Extract the (x, y) coordinate from the center of the cell holding the provided text.  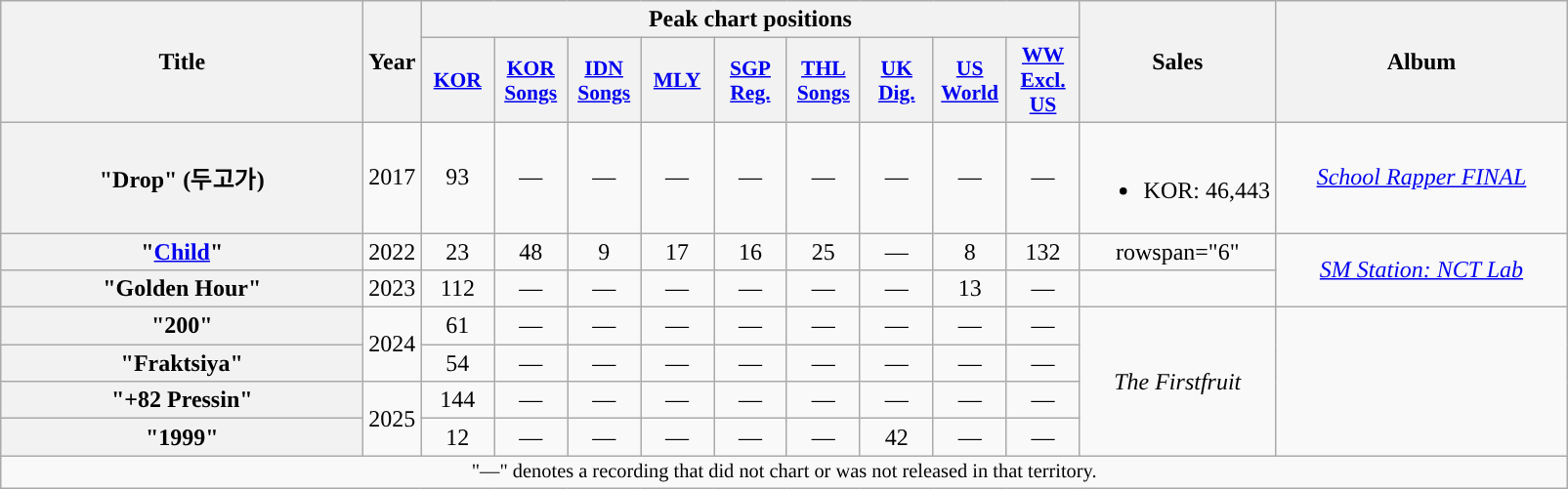
"—" denotes a recording that did not chart or was not released in that territory. (784, 472)
Peak chart positions (750, 20)
Sales (1177, 62)
23 (457, 251)
112 (457, 289)
144 (457, 400)
SGPReg. (750, 80)
2024 (393, 345)
"1999" (182, 437)
54 (457, 363)
2017 (393, 178)
93 (457, 178)
25 (823, 251)
The Firstfruit (1177, 382)
"Golden Hour" (182, 289)
132 (1043, 251)
Title (182, 62)
2022 (393, 251)
KORSongs (531, 80)
"200" (182, 326)
USWorld (969, 80)
16 (750, 251)
KOR: 46,443 (1177, 178)
rowspan="6" (1177, 251)
48 (531, 251)
School Rapper FINAL (1420, 178)
42 (897, 437)
"+82 Pressin" (182, 400)
Year (393, 62)
UK Dig. (897, 80)
13 (969, 289)
MLY (678, 80)
9 (604, 251)
2023 (393, 289)
KOR (457, 80)
Album (1420, 62)
THLSongs (823, 80)
12 (457, 437)
"Drop" (두고가) (182, 178)
61 (457, 326)
WWExcl.US (1043, 80)
"Child" (182, 251)
IDNSongs (604, 80)
8 (969, 251)
SM Station: NCT Lab (1420, 269)
"Fraktsiya" (182, 363)
2025 (393, 419)
17 (678, 251)
